Determine the [X, Y] coordinate at the center of the cell enclosing the given text.  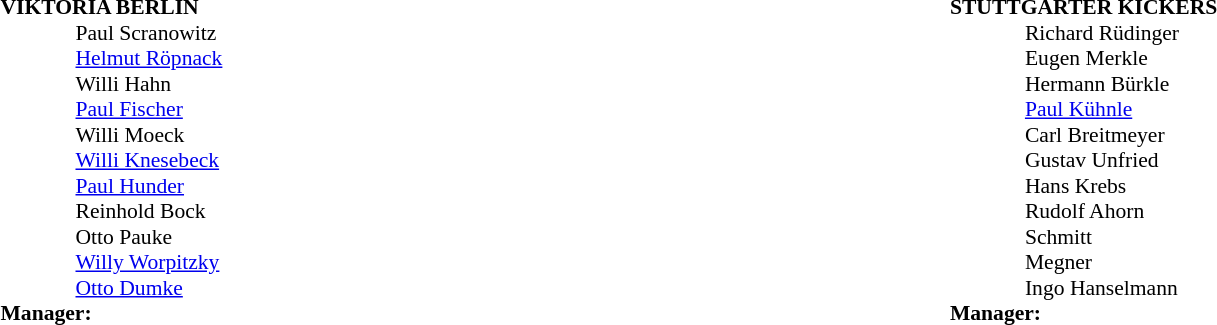
Reinhold Bock [150, 211]
Helmut Röpnack [150, 59]
Otto Dumke [150, 288]
Schmitt [1121, 237]
Willi Knesebeck [150, 161]
Hans Krebs [1121, 186]
Eugen Merkle [1121, 59]
Paul Kühnle [1121, 109]
Rudolf Ahorn [1121, 211]
Hermann Bürkle [1121, 84]
Otto Pauke [150, 237]
Ingo Hanselmann [1121, 288]
Carl Breitmeyer [1121, 135]
Gustav Unfried [1121, 161]
Paul Scranowitz [150, 33]
Richard Rüdinger [1121, 33]
Willy Worpitzky [150, 263]
Willi Hahn [150, 84]
Paul Fischer [150, 109]
Willi Moeck [150, 135]
Megner [1121, 263]
Paul Hunder [150, 186]
